Provide the (x, y) coordinate of the cell's center where the given text is located.  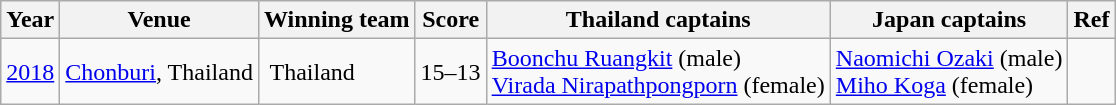
Japan captains (949, 20)
Boonchu Ruangkit (male)Virada Nirapathpongporn (female) (658, 72)
Ref (1092, 20)
Venue (160, 20)
Year (30, 20)
Thailand captains (658, 20)
Thailand (336, 72)
Chonburi, Thailand (160, 72)
Winning team (336, 20)
15–13 (450, 72)
2018 (30, 72)
Score (450, 20)
Naomichi Ozaki (male)Miho Koga (female) (949, 72)
